Search for the cell housing the specified text and yield its (X, Y) center coordinate. 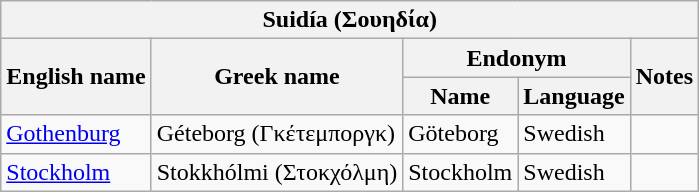
Göteborg (460, 134)
Name (460, 96)
English name (76, 77)
Greek name (277, 77)
Gothenburg (76, 134)
Stokkhólmi (Στοκχόλμη) (277, 172)
Endonym (517, 58)
Notes (664, 77)
Suidía (Σουηδία) (350, 20)
Géteborg (Γκέτεμποργκ) (277, 134)
Language (574, 96)
